Scan for the cell matching the given text and deliver its [x, y] coordinate at center. 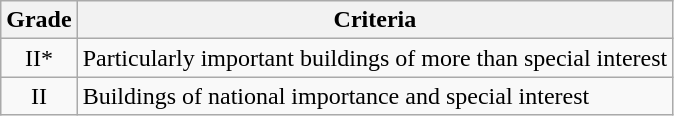
II [39, 96]
Particularly important buildings of more than special interest [375, 58]
Criteria [375, 20]
II* [39, 58]
Buildings of national importance and special interest [375, 96]
Grade [39, 20]
